Determine the [X, Y] coordinate at the center of the cell enclosing the given text.  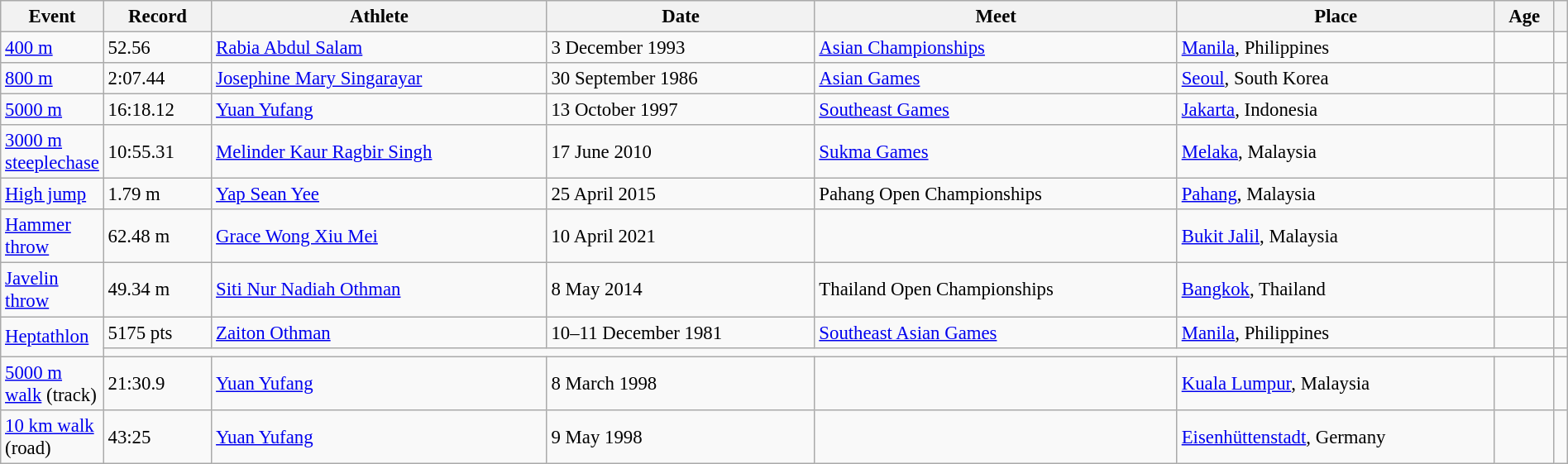
10 April 2021 [681, 237]
5000 m [52, 110]
Hammer throw [52, 237]
Athlete [379, 17]
Event [52, 17]
Javelin throw [52, 289]
Meet [996, 17]
10–11 December 1981 [681, 332]
Record [157, 17]
10 km walk (road) [52, 437]
400 m [52, 48]
Rabia Abdul Salam [379, 48]
13 October 1997 [681, 110]
Pahang, Malaysia [1336, 194]
Seoul, South Korea [1336, 79]
5000 m walk (track) [52, 384]
Zaiton Othman [379, 332]
30 September 1986 [681, 79]
Age [1524, 17]
High jump [52, 194]
Asian Games [996, 79]
Asian Championships [996, 48]
Bukit Jalil, Malaysia [1336, 237]
Siti Nur Nadiah Othman [379, 289]
62.48 m [157, 237]
Heptathlon [52, 337]
Southeast Games [996, 110]
8 May 2014 [681, 289]
Southeast Asian Games [996, 332]
800 m [52, 79]
9 May 1998 [681, 437]
Yap Sean Yee [379, 194]
Josephine Mary Singarayar [379, 79]
Date [681, 17]
Place [1336, 17]
25 April 2015 [681, 194]
17 June 2010 [681, 152]
3000 m steeplechase [52, 152]
43:25 [157, 437]
3 December 1993 [681, 48]
1.79 m [157, 194]
21:30.9 [157, 384]
Melaka, Malaysia [1336, 152]
49.34 m [157, 289]
2:07.44 [157, 79]
Kuala Lumpur, Malaysia [1336, 384]
Melinder Kaur Ragbir Singh [379, 152]
10:55.31 [157, 152]
52.56 [157, 48]
Jakarta, Indonesia [1336, 110]
8 March 1998 [681, 384]
Bangkok, Thailand [1336, 289]
Thailand Open Championships [996, 289]
Sukma Games [996, 152]
Pahang Open Championships [996, 194]
5175 pts [157, 332]
Eisenhüttenstadt, Germany [1336, 437]
Grace Wong Xiu Mei [379, 237]
16:18.12 [157, 110]
